Scan for the cell matching the given text and deliver its (x, y) coordinate at center. 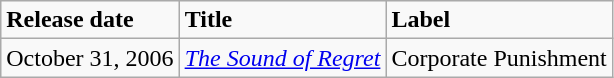
The Sound of Regret (282, 58)
October 31, 2006 (90, 58)
Corporate Punishment (499, 58)
Label (499, 20)
Title (282, 20)
Release date (90, 20)
